Search for the cell housing the specified text and yield its [x, y] center coordinate. 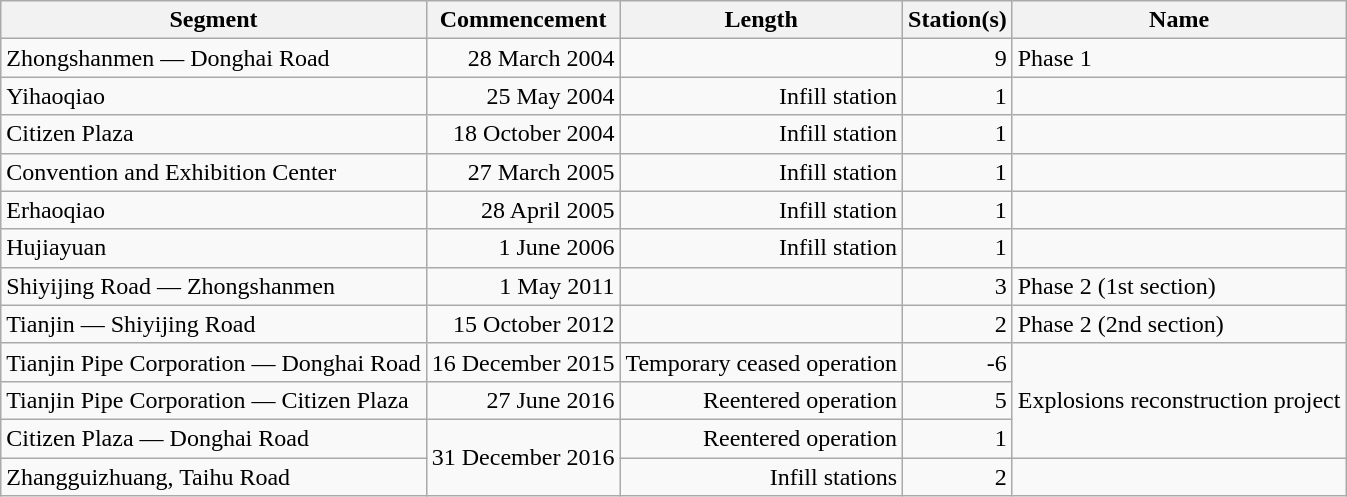
Erhaoqiao [214, 210]
Name [1179, 20]
1 May 2011 [523, 286]
Yihaoqiao [214, 96]
Hujiayuan [214, 248]
1 June 2006 [523, 248]
25 May 2004 [523, 96]
Station(s) [958, 20]
Length [762, 20]
Zhongshanmen — Donghai Road [214, 58]
Segment [214, 20]
Phase 2 (1st section) [1179, 286]
28 March 2004 [523, 58]
28 April 2005 [523, 210]
27 June 2016 [523, 400]
-6 [958, 362]
Phase 2 (2nd section) [1179, 324]
Temporary ceased operation [762, 362]
Phase 1 [1179, 58]
18 October 2004 [523, 134]
31 December 2016 [523, 457]
Infill stations [762, 477]
16 December 2015 [523, 362]
15 October 2012 [523, 324]
Zhangguizhuang, Taihu Road [214, 477]
Shiyijing Road — Zhongshanmen [214, 286]
27 March 2005 [523, 172]
Tianjin Pipe Corporation — Donghai Road [214, 362]
Tianjin Pipe Corporation — Citizen Plaza [214, 400]
3 [958, 286]
Explosions reconstruction project [1179, 400]
9 [958, 58]
Tianjin — Shiyijing Road [214, 324]
Citizen Plaza — Donghai Road [214, 438]
Citizen Plaza [214, 134]
Convention and Exhibition Center [214, 172]
Commencement [523, 20]
5 [958, 400]
